Identify which cell holds the provided text, then report its (x, y) central coordinate. 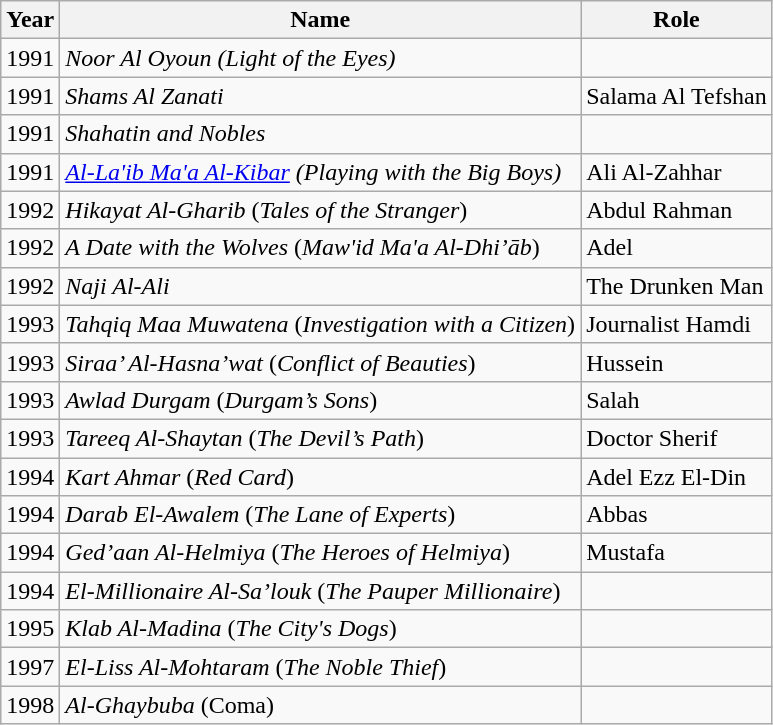
Role (677, 20)
Abbas (677, 515)
Darab El-Awalem (The Lane of Experts) (320, 515)
Al-La'ib Ma'a Al-Kibar (Playing with the Big Boys) (320, 172)
Noor Al Oyoun (Light of the Eyes) (320, 58)
Shahatin and Nobles (320, 134)
Hikayat Al-Gharib (Tales of the Stranger) (320, 210)
1998 (30, 705)
Salah (677, 400)
Naji Al-Ali (320, 286)
A Date with the Wolves (Maw'id Ma'a Al-Dhi’āb) (320, 248)
Hussein (677, 362)
Kart Ahmar (Red Card) (320, 477)
Ged’aan Al-Helmiya (The Heroes of Helmiya) (320, 553)
Ali Al-Zahhar (677, 172)
Siraa’ Al-Hasna’wat (Conflict of Beauties) (320, 362)
El-Liss Al-Mohtaram (The Noble Thief) (320, 667)
Al-Ghaybuba (Coma) (320, 705)
Tahqiq Maa Muwatena (Investigation with a Citizen) (320, 324)
Adel (677, 248)
Journalist Hamdi (677, 324)
El-Millionaire Al-Sa’louk (The Pauper Millionaire) (320, 591)
Awlad Durgam (Durgam’s Sons) (320, 400)
Abdul Rahman (677, 210)
1995 (30, 629)
Name (320, 20)
1997 (30, 667)
Adel Ezz El-Din (677, 477)
Mustafa (677, 553)
Year (30, 20)
Tareeq Al-Shaytan (The Devil’s Path) (320, 438)
Shams Al Zanati (320, 96)
The Drunken Man (677, 286)
Salama Al Tefshan (677, 96)
Doctor Sherif (677, 438)
Klab Al-Madina (The City's Dogs) (320, 629)
